Return the (X, Y) coordinate for the center point of the cell that contains the specified text.  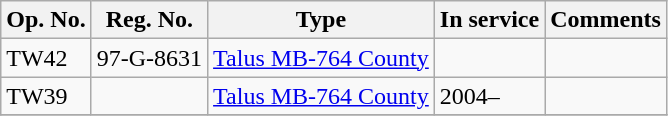
97-G-8631 (149, 58)
2004– (489, 96)
TW42 (46, 58)
TW39 (46, 96)
Reg. No. (149, 20)
Op. No. (46, 20)
Type (322, 20)
In service (489, 20)
Comments (606, 20)
